Detect which cell encompasses the target text, then output its (x, y) center coordinate. 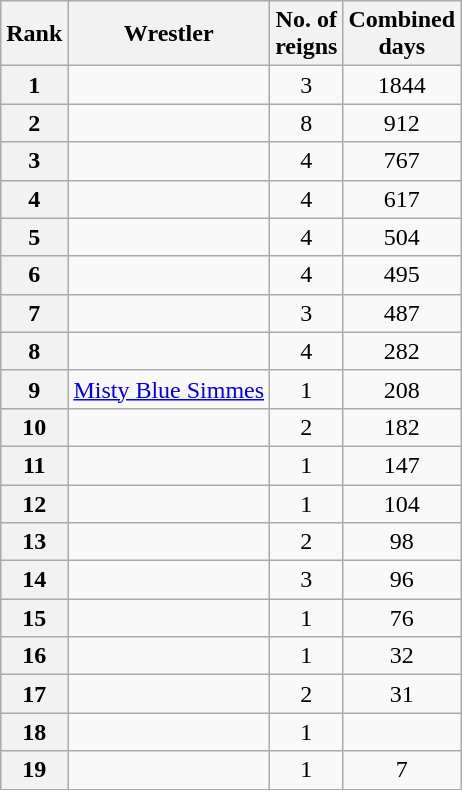
1844 (402, 85)
31 (402, 694)
98 (402, 542)
19 (34, 770)
9 (34, 389)
11 (34, 465)
282 (402, 351)
32 (402, 656)
104 (402, 503)
16 (34, 656)
617 (402, 199)
Combineddays (402, 34)
17 (34, 694)
14 (34, 580)
Rank (34, 34)
767 (402, 161)
No. ofreigns (306, 34)
208 (402, 389)
10 (34, 427)
Wrestler (169, 34)
5 (34, 237)
912 (402, 123)
147 (402, 465)
6 (34, 275)
76 (402, 618)
182 (402, 427)
12 (34, 503)
18 (34, 732)
Misty Blue Simmes (169, 389)
495 (402, 275)
487 (402, 313)
13 (34, 542)
15 (34, 618)
504 (402, 237)
96 (402, 580)
